Provide the [x, y] coordinate of the cell's center where the given text is located.  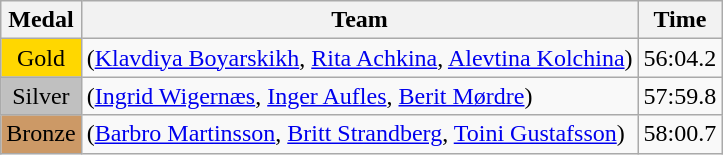
(Ingrid Wigernæs, Inger Aufles, Berit Mørdre) [360, 96]
Team [360, 20]
(Barbro Martinsson, Britt Strandberg, Toini Gustafsson) [360, 134]
58:00.7 [680, 134]
56:04.2 [680, 58]
Gold [41, 58]
(Klavdiya Boyarskikh, Rita Achkina, Alevtina Kolchina) [360, 58]
57:59.8 [680, 96]
Time [680, 20]
Medal [41, 20]
Silver [41, 96]
Bronze [41, 134]
